Identify which cell holds the provided text, then report its (X, Y) central coordinate. 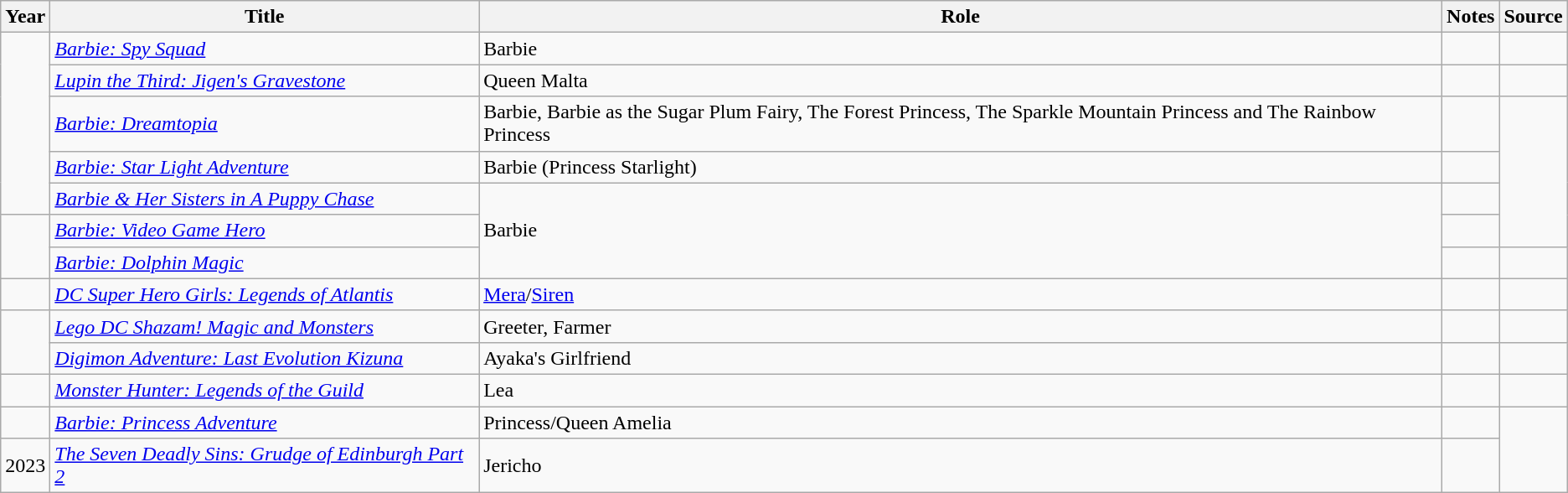
Lupin the Third: Jigen's Gravestone (265, 80)
2023 (25, 466)
Notes (1471, 17)
Source (1533, 17)
Year (25, 17)
Digimon Adventure: Last Evolution Kizuna (265, 358)
Princess/Queen Amelia (961, 422)
DC Super Hero Girls: Legends of Atlantis (265, 294)
Barbie, Barbie as the Sugar Plum Fairy, The Forest Princess, The Sparkle Mountain Princess and The Rainbow Princess (961, 124)
Barbie: Star Light Adventure (265, 167)
Barbie: Spy Squad (265, 49)
Queen Malta (961, 80)
Role (961, 17)
Ayaka's Girlfriend (961, 358)
Jericho (961, 466)
Barbie: Dolphin Magic (265, 262)
Mera/Siren (961, 294)
Title (265, 17)
Lea (961, 390)
Barbie & Her Sisters in A Puppy Chase (265, 199)
The Seven Deadly Sins: Grudge of Edinburgh Part 2 (265, 466)
Barbie (Princess Starlight) (961, 167)
Barbie: Dreamtopia (265, 124)
Barbie: Princess Adventure (265, 422)
Lego DC Shazam! Magic and Monsters (265, 326)
Monster Hunter: Legends of the Guild (265, 390)
Greeter, Farmer (961, 326)
Barbie: Video Game Hero (265, 231)
